Extract the [x, y] coordinate from the center of the cell holding the provided text.  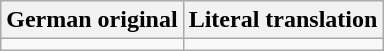
Literal translation [283, 20]
German original [92, 20]
